Return the (X, Y) coordinate for the center point of the cell that contains the specified text.  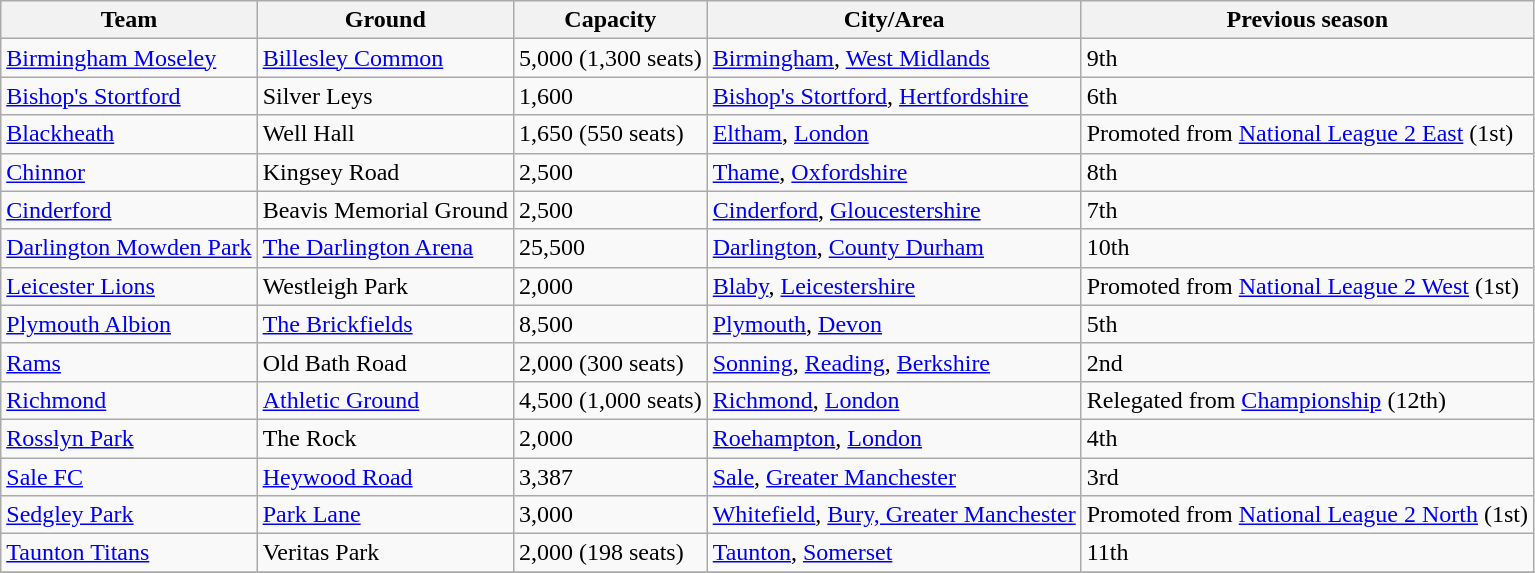
The Darlington Arena (385, 248)
Veritas Park (385, 553)
Cinderford, Gloucestershire (894, 210)
Eltham, London (894, 134)
Plymouth, Devon (894, 324)
Athletic Ground (385, 400)
Old Bath Road (385, 362)
Billesley Common (385, 58)
3,000 (610, 515)
Park Lane (385, 515)
Taunton, Somerset (894, 553)
Promoted from National League 2 North (1st) (1307, 515)
Birmingham, West Midlands (894, 58)
25,500 (610, 248)
6th (1307, 96)
The Brickfields (385, 324)
Beavis Memorial Ground (385, 210)
7th (1307, 210)
Promoted from National League 2 West (1st) (1307, 286)
10th (1307, 248)
Heywood Road (385, 477)
3rd (1307, 477)
Whitefield, Bury, Greater Manchester (894, 515)
Kingsey Road (385, 172)
Richmond (129, 400)
9th (1307, 58)
Roehampton, London (894, 438)
1,600 (610, 96)
Taunton Titans (129, 553)
Relegated from Championship (12th) (1307, 400)
Blaby, Leicestershire (894, 286)
Darlington Mowden Park (129, 248)
Rams (129, 362)
2nd (1307, 362)
Richmond, London (894, 400)
Rosslyn Park (129, 438)
11th (1307, 553)
Bishop's Stortford (129, 96)
Silver Leys (385, 96)
5,000 (1,300 seats) (610, 58)
4,500 (1,000 seats) (610, 400)
2,000 (198 seats) (610, 553)
Team (129, 20)
Sale, Greater Manchester (894, 477)
Capacity (610, 20)
Sonning, Reading, Berkshire (894, 362)
Darlington, County Durham (894, 248)
Promoted from National League 2 East (1st) (1307, 134)
1,650 (550 seats) (610, 134)
Bishop's Stortford, Hertfordshire (894, 96)
Birmingham Moseley (129, 58)
The Rock (385, 438)
3,387 (610, 477)
8,500 (610, 324)
4th (1307, 438)
Sale FC (129, 477)
Previous season (1307, 20)
5th (1307, 324)
Plymouth Albion (129, 324)
Cinderford (129, 210)
City/Area (894, 20)
Sedgley Park (129, 515)
Blackheath (129, 134)
Chinnor (129, 172)
8th (1307, 172)
Ground (385, 20)
2,000 (300 seats) (610, 362)
Thame, Oxfordshire (894, 172)
Well Hall (385, 134)
Westleigh Park (385, 286)
Leicester Lions (129, 286)
